From the cell containing the given text, extract its center point as [X, Y] coordinate. 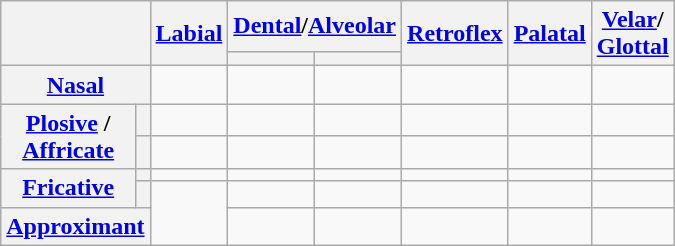
Nasal [76, 85]
Approximant [76, 226]
Dental/Alveolar [315, 26]
Retroflex [456, 34]
Labial [189, 34]
Fricative [68, 188]
Plosive /Affricate [68, 136]
Palatal [550, 34]
Velar/Glottal [632, 34]
